Return the (X, Y) coordinate for the center point of the cell that contains the specified text.  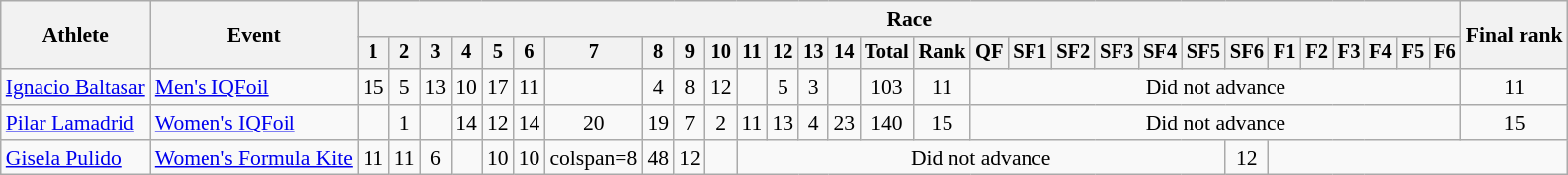
17 (498, 87)
Final rank (1515, 36)
9 (690, 53)
SF6 (1247, 53)
Athlete (75, 36)
F4 (1380, 53)
F5 (1413, 53)
F2 (1316, 53)
19 (658, 123)
F1 (1284, 53)
Event (254, 36)
SF2 (1073, 53)
F3 (1349, 53)
SF4 (1160, 53)
6 (530, 53)
SF1 (1030, 53)
103 (887, 87)
20 (593, 123)
Total (887, 53)
Women's IQFoil (254, 123)
Pilar Lamadrid (75, 123)
QF (989, 53)
Race (909, 19)
Men's IQFoil (254, 87)
Ignacio Baltasar (75, 87)
140 (887, 123)
SF5 (1203, 53)
SF3 (1116, 53)
F6 (1444, 53)
Rank (943, 53)
23 (844, 123)
